Scan for the cell matching the given text and deliver its (x, y) coordinate at center. 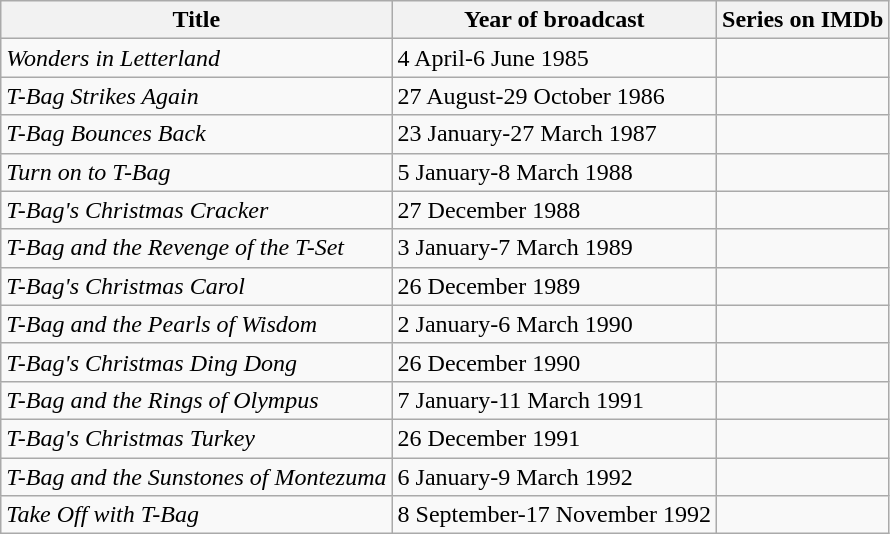
26 December 1991 (554, 438)
T-Bag's Christmas Cracker (196, 210)
4 April-6 June 1985 (554, 58)
2 January-6 March 1990 (554, 324)
T-Bag Strikes Again (196, 96)
Turn on to T-Bag (196, 172)
T-Bag and the Sunstones of Montezuma (196, 477)
Series on IMDb (803, 20)
26 December 1989 (554, 286)
T-Bag and the Rings of Olympus (196, 400)
T-Bag and the Pearls of Wisdom (196, 324)
26 December 1990 (554, 362)
5 January-8 March 1988 (554, 172)
3 January-7 March 1989 (554, 248)
T-Bag Bounces Back (196, 134)
Title (196, 20)
8 September-17 November 1992 (554, 515)
T-Bag and the Revenge of the T-Set (196, 248)
Year of broadcast (554, 20)
T-Bag's Christmas Turkey (196, 438)
7 January-11 March 1991 (554, 400)
23 January-27 March 1987 (554, 134)
T-Bag's Christmas Ding Dong (196, 362)
T-Bag's Christmas Carol (196, 286)
27 December 1988 (554, 210)
6 January-9 March 1992 (554, 477)
Wonders in Letterland (196, 58)
27 August-29 October 1986 (554, 96)
Take Off with T-Bag (196, 515)
